Find where the given text appears and provide that cell's center as [X, Y] coordinate. 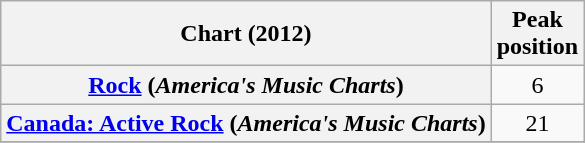
Chart (2012) [246, 34]
Rock (America's Music Charts) [246, 85]
6 [537, 85]
21 [537, 123]
Peakposition [537, 34]
Canada: Active Rock (America's Music Charts) [246, 123]
